For the text-containing cell, return its midpoint in (X, Y) coordinate format. 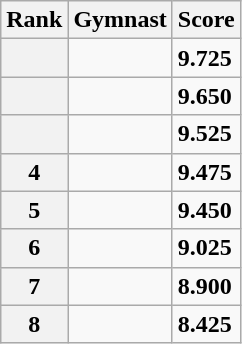
9.475 (206, 172)
8 (34, 324)
9.650 (206, 96)
8.900 (206, 286)
9.525 (206, 134)
8.425 (206, 324)
9.025 (206, 248)
6 (34, 248)
7 (34, 286)
Gymnast (120, 20)
9.725 (206, 58)
9.450 (206, 210)
5 (34, 210)
Score (206, 20)
4 (34, 172)
Rank (34, 20)
